Return [X, Y] of the center of cell containing provided text 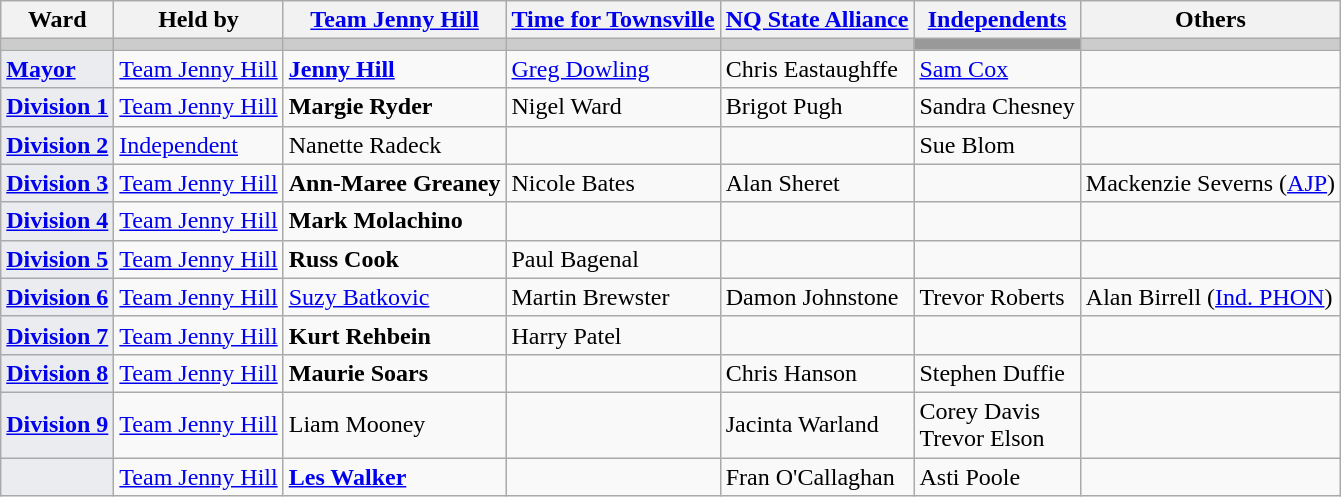
Division 4 [58, 221]
Russ Cook [394, 259]
Paul Bagenal [613, 259]
Division 5 [58, 259]
Mark Molachino [394, 221]
Independent [198, 145]
Kurt Rehbein [394, 335]
Division 7 [58, 335]
Sandra Chesney [997, 107]
Suzy Batkovic [394, 297]
Ann-Maree Greaney [394, 183]
Time for Townsville [613, 20]
Stephen Duffie [997, 373]
Trevor Roberts [997, 297]
Corey Davis Trevor Elson [997, 424]
Ward [58, 20]
Alan Birrell (Ind. PHON) [1210, 297]
Fran O'Callaghan [817, 477]
Maurie Soars [394, 373]
Alan Sheret [817, 183]
Division 9 [58, 424]
Martin Brewster [613, 297]
Les Walker [394, 477]
Mackenzie Severns (AJP) [1210, 183]
Mayor [58, 69]
Independents [997, 20]
Nicole Bates [613, 183]
Margie Ryder [394, 107]
Chris Eastaughffe [817, 69]
Division 6 [58, 297]
Liam Mooney [394, 424]
Nanette Radeck [394, 145]
NQ State Alliance [817, 20]
Jacinta Warland [817, 424]
Sue Blom [997, 145]
Jenny Hill [394, 69]
Damon Johnstone [817, 297]
Harry Patel [613, 335]
Brigot Pugh [817, 107]
Sam Cox [997, 69]
Held by [198, 20]
Chris Hanson [817, 373]
Greg Dowling [613, 69]
Others [1210, 20]
Division 2 [58, 145]
Nigel Ward [613, 107]
Asti Poole [997, 477]
Division 1 [58, 107]
Division 3 [58, 183]
Division 8 [58, 373]
